Pinpoint the cell where the given text exists, returning its (X, Y) midpoint coordinate. 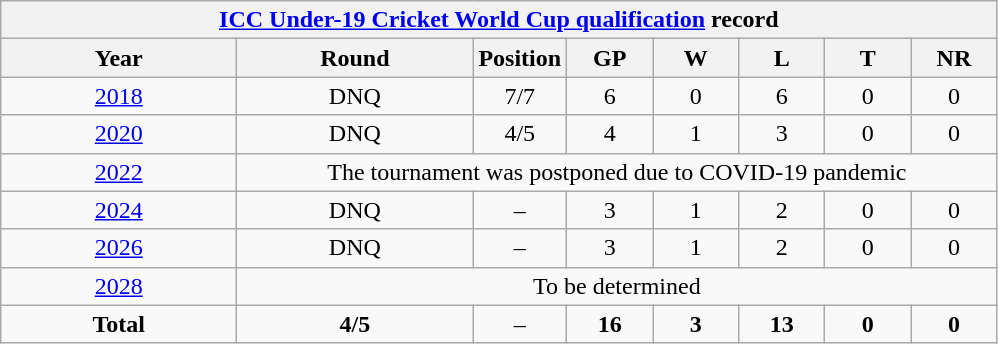
16 (610, 324)
2028 (119, 286)
Year (119, 58)
The tournament was postponed due to COVID-19 pandemic (617, 172)
GP (610, 58)
W (696, 58)
4 (610, 134)
Position (520, 58)
7/7 (520, 96)
To be determined (617, 286)
2018 (119, 96)
Round (355, 58)
2020 (119, 134)
ICC Under-19 Cricket World Cup qualification record (499, 20)
L (782, 58)
2024 (119, 210)
T (868, 58)
13 (782, 324)
NR (954, 58)
Total (119, 324)
2026 (119, 248)
2022 (119, 172)
